Locate the cell with the specified text and output its (x, y) center coordinate. 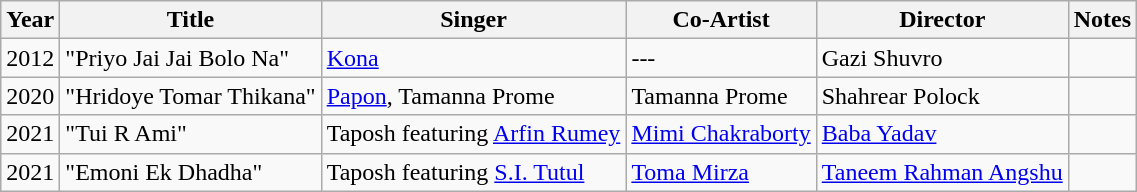
Taposh featuring Arfin Rumey (474, 134)
Notes (1102, 20)
Year (30, 20)
Toma Mirza (721, 172)
"Emoni Ek Dhadha" (190, 172)
--- (721, 58)
Taneem Rahman Angshu (942, 172)
Title (190, 20)
"Tui R Ami" (190, 134)
Kona (474, 58)
"Hridoye Tomar Thikana" (190, 96)
2012 (30, 58)
Baba Yadav (942, 134)
2020 (30, 96)
Singer (474, 20)
Mimi Chakraborty (721, 134)
Papon, Tamanna Prome (474, 96)
Taposh featuring S.I. Tutul (474, 172)
"Priyo Jai Jai Bolo Na" (190, 58)
Gazi Shuvro (942, 58)
Shahrear Polock (942, 96)
Director (942, 20)
Tamanna Prome (721, 96)
Co-Artist (721, 20)
